Detect which cell encompasses the target text, then output its (x, y) center coordinate. 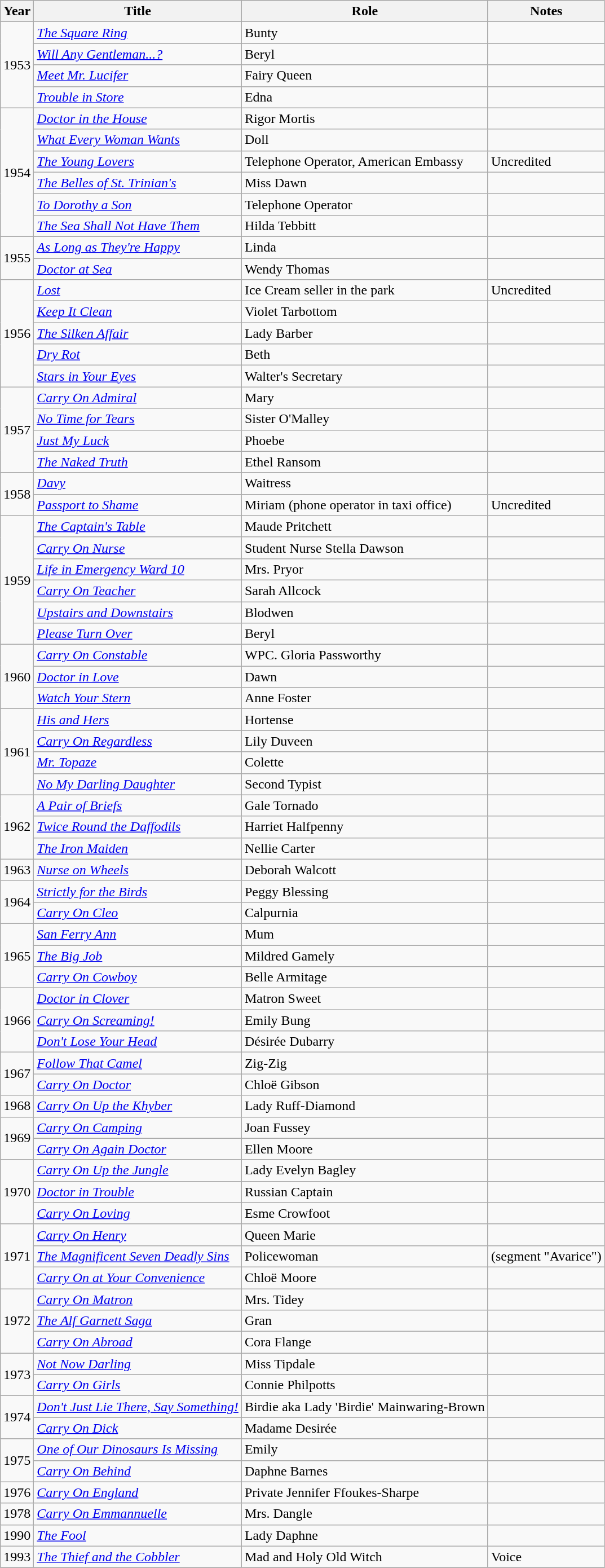
1968 (17, 1106)
Carry On Doctor (138, 1085)
Carry On Camping (138, 1127)
Title (138, 11)
Miss Dawn (364, 183)
Violet Tarbottom (364, 312)
Blodwen (364, 612)
Nurse on Wheels (138, 870)
Chloë Moore (364, 1278)
Doctor in Clover (138, 999)
Walter's Secretary (364, 376)
Daphne Barnes (364, 1471)
Sister O'Malley (364, 419)
Dry Rot (138, 355)
1971 (17, 1256)
1990 (17, 1535)
Madame Desirée (364, 1428)
1961 (17, 752)
San Ferry Ann (138, 934)
Private Jennifer Ffoukes-Sharpe (364, 1492)
The Magnificent Seven Deadly Sins (138, 1256)
1993 (17, 1557)
Carry On Screaming! (138, 1020)
Emily Bung (364, 1020)
Carry On at Your Convenience (138, 1278)
Edna (364, 97)
Carry On Loving (138, 1213)
Carry On Admiral (138, 398)
Anne Foster (364, 698)
Carry On Matron (138, 1299)
Maude Pritchett (364, 526)
Désirée Dubarry (364, 1042)
Mildred Gamely (364, 956)
Cora Flange (364, 1342)
1958 (17, 494)
The Square Ring (138, 33)
Carry On Dick (138, 1428)
Year (17, 11)
Doctor in the House (138, 118)
Carry On Again Doctor (138, 1149)
1957 (17, 430)
Esme Crowfoot (364, 1213)
1973 (17, 1375)
(segment "Avarice") (546, 1256)
Nellie Carter (364, 848)
1978 (17, 1514)
Ethel Ransom (364, 462)
Mad and Holy Old Witch (364, 1557)
Mrs. Dangle (364, 1514)
Lady Evelyn Bagley (364, 1170)
Passport to Shame (138, 505)
1959 (17, 580)
Carry On Up the Jungle (138, 1170)
Colette (364, 763)
The Fool (138, 1535)
No My Darling Daughter (138, 784)
1953 (17, 65)
Carry On England (138, 1492)
Peggy Blessing (364, 891)
Belle Armitage (364, 977)
1960 (17, 677)
Just My Luck (138, 441)
1956 (17, 333)
Keep It Clean (138, 312)
Not Now Darling (138, 1364)
Connie Philpotts (364, 1385)
One of Our Dinosaurs Is Missing (138, 1450)
Calpurnia (364, 913)
Mr. Topaze (138, 763)
1975 (17, 1460)
Telephone Operator, American Embassy (364, 161)
Queen Marie (364, 1235)
Wendy Thomas (364, 269)
Second Typist (364, 784)
Voice (546, 1557)
Student Nurse Stella Dawson (364, 548)
Carry On Cleo (138, 913)
Will Any Gentleman...? (138, 54)
Ice Cream seller in the park (364, 290)
Watch Your Stern (138, 698)
Mary (364, 398)
Emily (364, 1450)
His and Hers (138, 720)
Carry On Regardless (138, 741)
Upstairs and Downstairs (138, 612)
Beth (364, 355)
Miriam (phone operator in taxi office) (364, 505)
Birdie aka Lady 'Birdie' Mainwaring-Brown (364, 1407)
Davy (138, 483)
What Every Woman Wants (138, 140)
Lady Barber (364, 333)
Rigor Mortis (364, 118)
The Belles of St. Trinian's (138, 183)
Carry On Henry (138, 1235)
Carry On Emmannuelle (138, 1514)
The Sea Shall Not Have Them (138, 226)
Strictly for the Birds (138, 891)
Role (364, 11)
The Naked Truth (138, 462)
Linda (364, 247)
Lily Duveen (364, 741)
Lady Ruff-Diamond (364, 1106)
Carry On Up the Khyber (138, 1106)
1962 (17, 827)
1970 (17, 1192)
Mum (364, 934)
Carry On Girls (138, 1385)
Carry On Behind (138, 1471)
1966 (17, 1020)
Doctor in Trouble (138, 1192)
To Dorothy a Son (138, 204)
Miss Tipdale (364, 1364)
Notes (546, 11)
1967 (17, 1074)
Phoebe (364, 441)
Policewoman (364, 1256)
Meet Mr. Lucifer (138, 76)
No Time for Tears (138, 419)
WPC. Gloria Passworthy (364, 655)
1963 (17, 870)
Telephone Operator (364, 204)
Carry On Constable (138, 655)
Harriet Halfpenny (364, 827)
1969 (17, 1138)
Don't Just Lie There, Say Something! (138, 1407)
1972 (17, 1320)
Mrs. Pryor (364, 569)
Doctor in Love (138, 677)
Hilda Tebbitt (364, 226)
1964 (17, 902)
Russian Captain (364, 1192)
Gran (364, 1321)
A Pair of Briefs (138, 805)
Ellen Moore (364, 1149)
Zig-Zig (364, 1063)
1976 (17, 1492)
1954 (17, 172)
Doll (364, 140)
1965 (17, 955)
The Young Lovers (138, 161)
Carry On Nurse (138, 548)
Lost (138, 290)
Fairy Queen (364, 76)
Carry On Abroad (138, 1342)
As Long as They're Happy (138, 247)
Twice Round the Daffodils (138, 827)
Doctor at Sea (138, 269)
1974 (17, 1417)
The Silken Affair (138, 333)
Dawn (364, 677)
Mrs. Tidey (364, 1299)
Trouble in Store (138, 97)
Bunty (364, 33)
Life in Emergency Ward 10 (138, 569)
Stars in Your Eyes (138, 376)
Chloë Gibson (364, 1085)
Matron Sweet (364, 999)
Waitress (364, 483)
1955 (17, 258)
The Big Job (138, 956)
Follow That Camel (138, 1063)
The Iron Maiden (138, 848)
The Captain's Table (138, 526)
Deborah Walcott (364, 870)
The Alf Garnett Saga (138, 1321)
The Thief and the Cobbler (138, 1557)
Lady Daphne (364, 1535)
Please Turn Over (138, 634)
Hortense (364, 720)
Gale Tornado (364, 805)
Carry On Cowboy (138, 977)
Don't Lose Your Head (138, 1042)
Sarah Allcock (364, 591)
Joan Fussey (364, 1127)
Carry On Teacher (138, 591)
